Identify which cell holds the provided text, then report its [x, y] central coordinate. 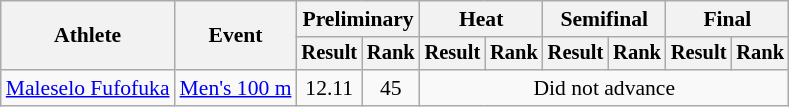
12.11 [329, 88]
Maleselo Fufofuka [88, 88]
Event [236, 36]
Heat [482, 19]
45 [391, 88]
Athlete [88, 36]
Men's 100 m [236, 88]
Final [728, 19]
Preliminary [358, 19]
Semifinal [604, 19]
Did not advance [604, 88]
